Return (X, Y) of the center of cell containing provided text 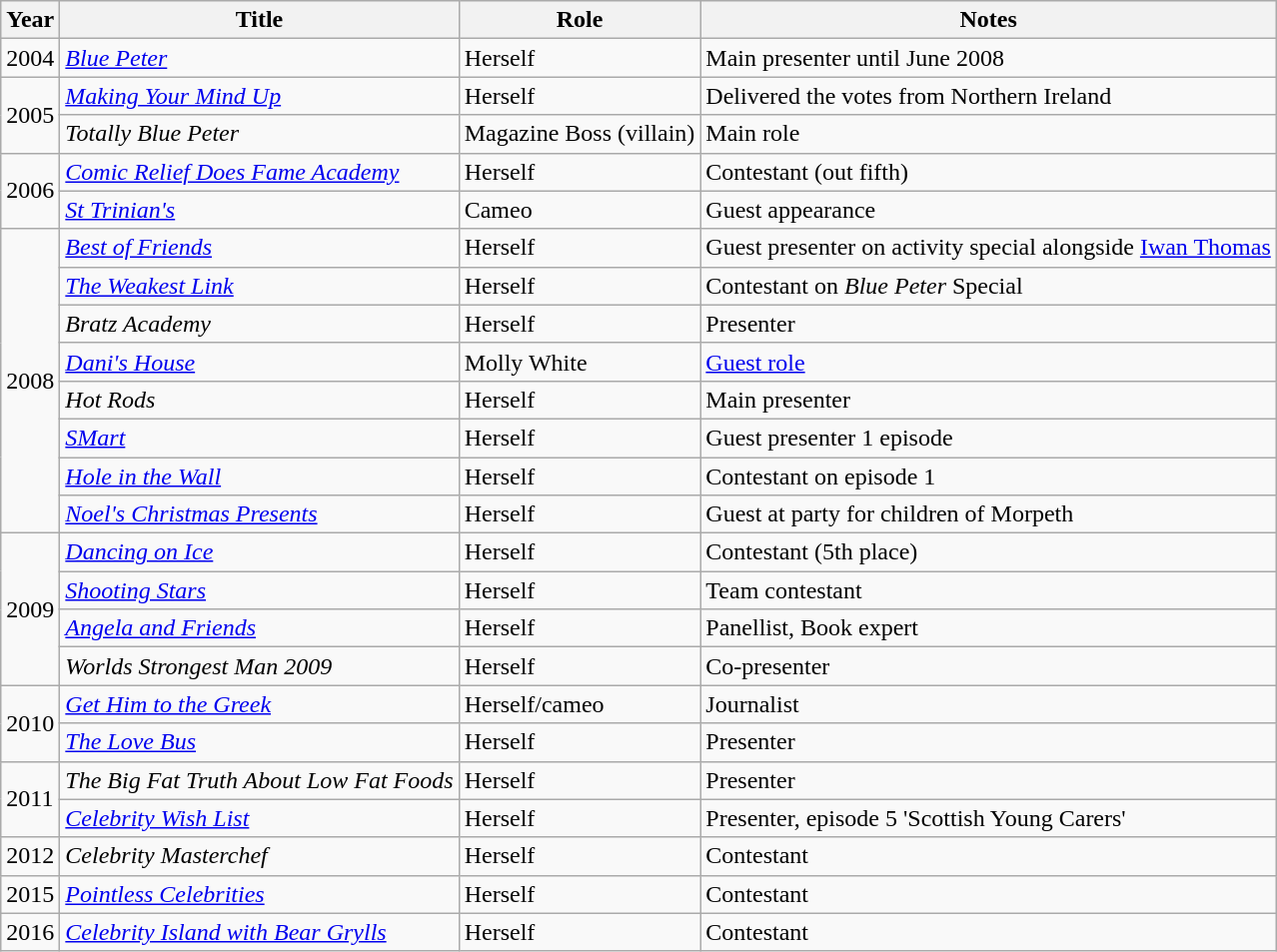
Get Him to the Greek (260, 704)
The Big Fat Truth About Low Fat Foods (260, 780)
Molly White (580, 362)
Team contestant (988, 590)
St Trinian's (260, 210)
Comic Relief Does Fame Academy (260, 172)
Blue Peter (260, 58)
Shooting Stars (260, 590)
2012 (30, 856)
Contestant on episode 1 (988, 476)
Title (260, 20)
Celebrity Masterchef (260, 856)
Contestant (5th place) (988, 552)
Year (30, 20)
Journalist (988, 704)
2010 (30, 723)
2009 (30, 609)
Main presenter (988, 400)
2015 (30, 894)
Best of Friends (260, 248)
The Weakest Link (260, 286)
Contestant (out fifth) (988, 172)
Pointless Celebrities (260, 894)
Guest presenter on activity special alongside Iwan Thomas (988, 248)
2011 (30, 799)
2005 (30, 115)
Main role (988, 134)
Celebrity Wish List (260, 818)
2016 (30, 932)
Bratz Academy (260, 324)
Notes (988, 20)
Cameo (580, 210)
Presenter, episode 5 'Scottish Young Carers' (988, 818)
SMart (260, 438)
2006 (30, 191)
The Love Bus (260, 742)
Making Your Mind Up (260, 96)
Noel's Christmas Presents (260, 514)
Dani's House (260, 362)
Guest at party for children of Morpeth (988, 514)
Dancing on Ice (260, 552)
Guest role (988, 362)
Guest appearance (988, 210)
Role (580, 20)
2008 (30, 381)
Delivered the votes from Northern Ireland (988, 96)
Panellist, Book expert (988, 628)
Hole in the Wall (260, 476)
Celebrity Island with Bear Grylls (260, 932)
Main presenter until June 2008 (988, 58)
Hot Rods (260, 400)
2004 (30, 58)
Worlds Strongest Man 2009 (260, 666)
Magazine Boss (villain) (580, 134)
Angela and Friends (260, 628)
Herself/cameo (580, 704)
Totally Blue Peter (260, 134)
Guest presenter 1 episode (988, 438)
Contestant on Blue Peter Special (988, 286)
Co-presenter (988, 666)
